Return (x, y) of the center of cell containing provided text 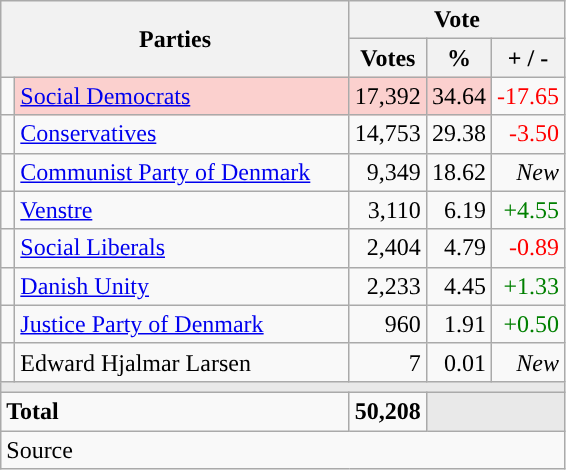
2,233 (388, 286)
9,349 (388, 172)
14,753 (388, 134)
6.19 (458, 210)
+4.55 (528, 210)
50,208 (388, 411)
7 (388, 362)
1.91 (458, 324)
34.64 (458, 96)
0.01 (458, 362)
% (458, 58)
Social Liberals (182, 248)
-3.50 (528, 134)
Social Democrats (182, 96)
-0.89 (528, 248)
Vote (456, 20)
Total (176, 411)
Justice Party of Denmark (182, 324)
+0.50 (528, 324)
3,110 (388, 210)
Source (283, 449)
2,404 (388, 248)
18.62 (458, 172)
+ / - (528, 58)
4.79 (458, 248)
Communist Party of Denmark (182, 172)
Danish Unity (182, 286)
4.45 (458, 286)
Parties (176, 39)
Edward Hjalmar Larsen (182, 362)
Votes (388, 58)
960 (388, 324)
Venstre (182, 210)
17,392 (388, 96)
Conservatives (182, 134)
+1.33 (528, 286)
29.38 (458, 134)
-17.65 (528, 96)
